Search for the cell housing the specified text and yield its [X, Y] center coordinate. 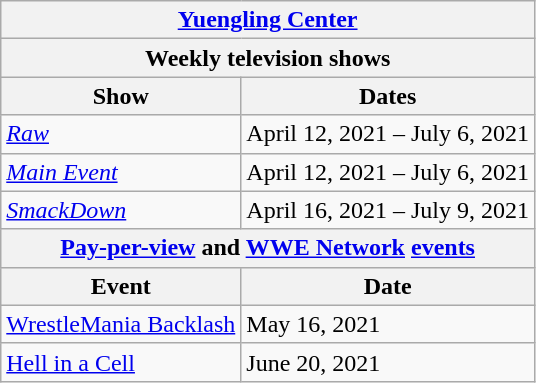
May 16, 2021 [388, 324]
April 16, 2021 – July 9, 2021 [388, 210]
Show [121, 96]
June 20, 2021 [388, 362]
Raw [121, 134]
Event [121, 286]
Pay-per-view and WWE Network events [268, 248]
WrestleMania Backlash [121, 324]
Dates [388, 96]
Yuengling Center [268, 20]
SmackDown [121, 210]
Date [388, 286]
Weekly television shows [268, 58]
Hell in a Cell [121, 362]
Main Event [121, 172]
